Output the (x, y) coordinate of the center of the cell containing the given text.  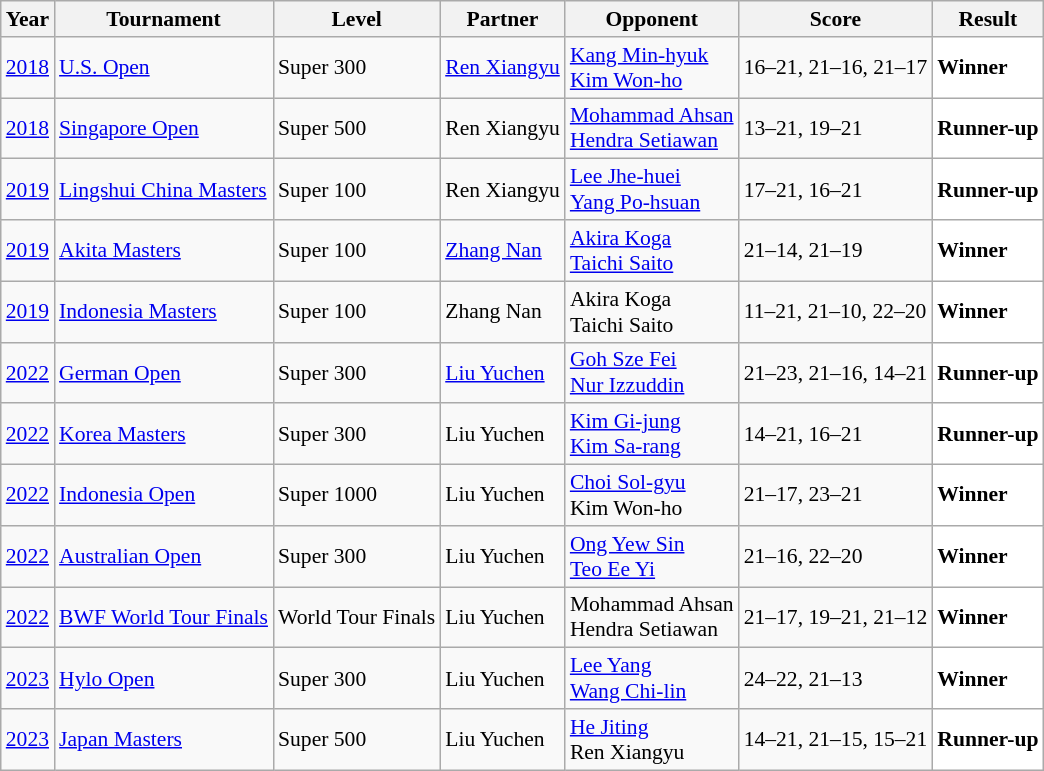
Australian Open (164, 556)
He Jiting Ren Xiangyu (652, 740)
21–14, 21–19 (836, 250)
Hylo Open (164, 678)
Indonesia Masters (164, 312)
Ong Yew Sin Teo Ee Yi (652, 556)
11–21, 21–10, 22–20 (836, 312)
21–16, 22–20 (836, 556)
13–21, 19–21 (836, 128)
Indonesia Open (164, 496)
German Open (164, 372)
16–21, 21–16, 21–17 (836, 68)
Partner (502, 19)
Akita Masters (164, 250)
21–17, 23–21 (836, 496)
Choi Sol-gyu Kim Won-ho (652, 496)
Goh Sze Fei Nur Izzuddin (652, 372)
Kim Gi-jung Kim Sa-rang (652, 434)
17–21, 16–21 (836, 190)
Korea Masters (164, 434)
14–21, 21–15, 15–21 (836, 740)
21–17, 19–21, 21–12 (836, 618)
Japan Masters (164, 740)
Opponent (652, 19)
BWF World Tour Finals (164, 618)
21–23, 21–16, 14–21 (836, 372)
Lee Yang Wang Chi-lin (652, 678)
14–21, 16–21 (836, 434)
Tournament (164, 19)
24–22, 21–13 (836, 678)
Kang Min-hyuk Kim Won-ho (652, 68)
Lingshui China Masters (164, 190)
World Tour Finals (356, 618)
Singapore Open (164, 128)
Lee Jhe-huei Yang Po-hsuan (652, 190)
Year (28, 19)
Super 1000 (356, 496)
Score (836, 19)
Level (356, 19)
Result (988, 19)
U.S. Open (164, 68)
